Return the (X, Y) coordinate for the center point of the cell that contains the specified text.  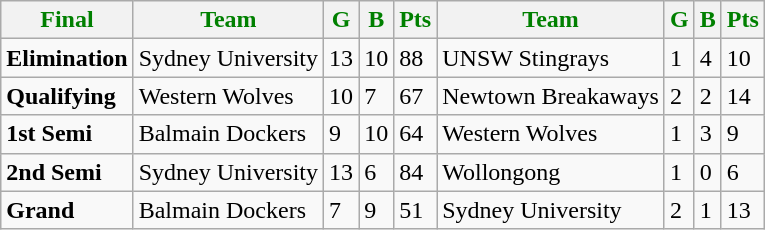
64 (416, 134)
4 (708, 58)
51 (416, 210)
2nd Semi (67, 172)
Final (67, 20)
84 (416, 172)
88 (416, 58)
UNSW Stingrays (551, 58)
Elimination (67, 58)
3 (708, 134)
67 (416, 96)
Grand (67, 210)
0 (708, 172)
Wollongong (551, 172)
Qualifying (67, 96)
14 (742, 96)
Newtown Breakaways (551, 96)
1st Semi (67, 134)
